Output the (X, Y) coordinate of the center of the cell containing the given text.  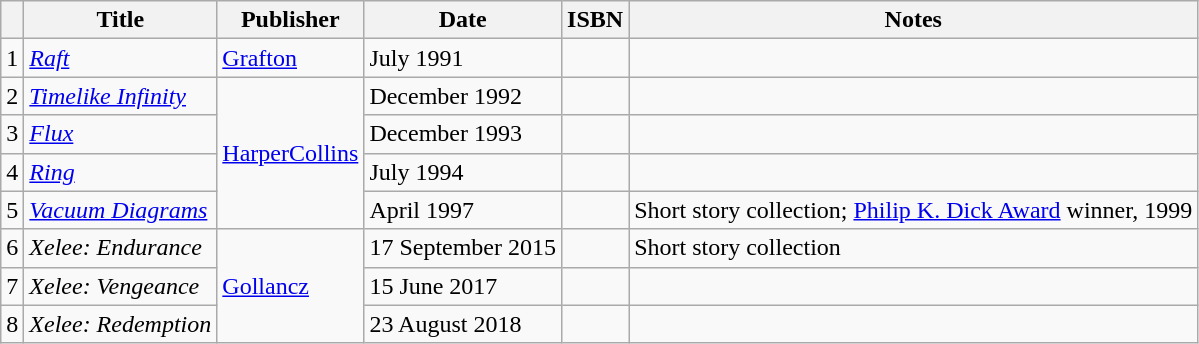
3 (12, 134)
Raft (120, 58)
Flux (120, 134)
8 (12, 324)
Timelike Infinity (120, 96)
Xelee: Endurance (120, 248)
15 June 2017 (463, 286)
April 1997 (463, 210)
December 1993 (463, 134)
HarperCollins (290, 153)
Gollancz (290, 286)
7 (12, 286)
July 1991 (463, 58)
July 1994 (463, 172)
2 (12, 96)
17 September 2015 (463, 248)
December 1992 (463, 96)
4 (12, 172)
Grafton (290, 58)
Vacuum Diagrams (120, 210)
Short story collection (914, 248)
5 (12, 210)
Title (120, 20)
ISBN (596, 20)
Ring (120, 172)
Notes (914, 20)
Xelee: Vengeance (120, 286)
23 August 2018 (463, 324)
Publisher (290, 20)
Xelee: Redemption (120, 324)
1 (12, 58)
6 (12, 248)
Short story collection; Philip K. Dick Award winner, 1999 (914, 210)
Date (463, 20)
